Determine the [X, Y] coordinate at the center of the cell enclosing the given text.  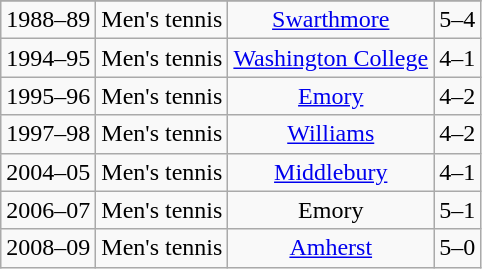
5–4 [458, 20]
5–0 [458, 248]
1988–89 [48, 20]
1995–96 [48, 96]
2008–09 [48, 248]
2004–05 [48, 172]
1994–95 [48, 58]
1997–98 [48, 134]
Swarthmore [331, 20]
Amherst [331, 248]
Washington College [331, 58]
Middlebury [331, 172]
5–1 [458, 210]
Williams [331, 134]
2006–07 [48, 210]
